Determine the (x, y) coordinate at the center of the cell enclosing the given text.  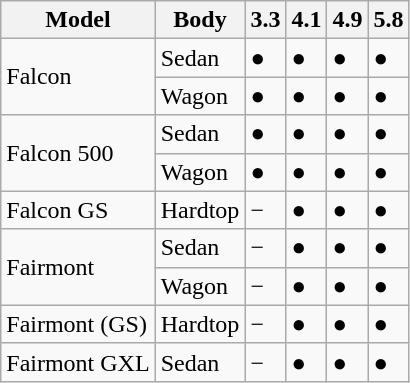
Falcon GS (78, 210)
3.3 (266, 20)
Fairmont (78, 267)
4.9 (348, 20)
Body (200, 20)
Falcon (78, 77)
Falcon 500 (78, 153)
4.1 (306, 20)
5.8 (388, 20)
Model (78, 20)
Fairmont (GS) (78, 324)
Fairmont GXL (78, 362)
